Extract the (X, Y) coordinate from the center of the cell holding the provided text.  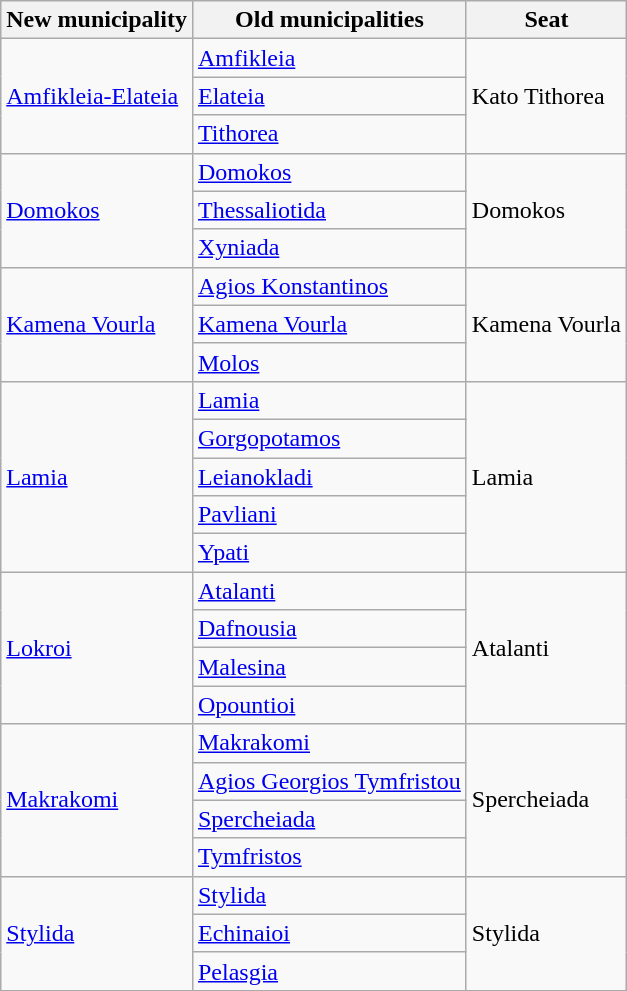
Amfikleia-Elateia (97, 96)
Pelasgia (329, 971)
Tithorea (329, 134)
Gorgopotamos (329, 438)
Lokroi (97, 648)
Dafnousia (329, 629)
Old municipalities (329, 20)
Xyniada (329, 248)
Thessaliotida (329, 210)
Amfikleia (329, 58)
Ypati (329, 553)
Leianokladi (329, 477)
Tymfristos (329, 857)
Echinaioi (329, 933)
Agios Konstantinos (329, 286)
Elateia (329, 96)
Pavliani (329, 515)
Seat (546, 20)
Kato Tithorea (546, 96)
Malesina (329, 667)
Agios Georgios Tymfristou (329, 781)
Opountioi (329, 705)
Molos (329, 362)
New municipality (97, 20)
